Capture the cell that displays the provided text and extract its (X, Y) central coordinate. 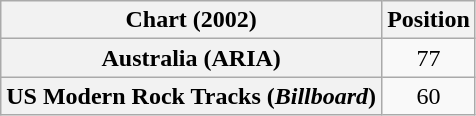
Position (429, 20)
60 (429, 96)
77 (429, 58)
Chart (2002) (192, 20)
Australia (ARIA) (192, 58)
US Modern Rock Tracks (Billboard) (192, 96)
